Detect which cell encompasses the target text, then output its [X, Y] center coordinate. 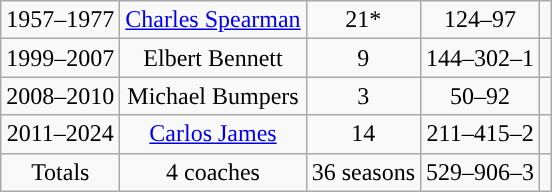
Elbert Bennett [213, 58]
144–302–1 [480, 58]
1957–1977 [60, 20]
Carlos James [213, 134]
2011–2024 [60, 134]
211–415–2 [480, 134]
Charles Spearman [213, 20]
529–906–3 [480, 172]
Michael Bumpers [213, 96]
21* [363, 20]
3 [363, 96]
124–97 [480, 20]
9 [363, 58]
2008–2010 [60, 96]
4 coaches [213, 172]
Totals [60, 172]
36 seasons [363, 172]
1999–2007 [60, 58]
50–92 [480, 96]
14 [363, 134]
